Detect which cell encompasses the target text, then output its [X, Y] center coordinate. 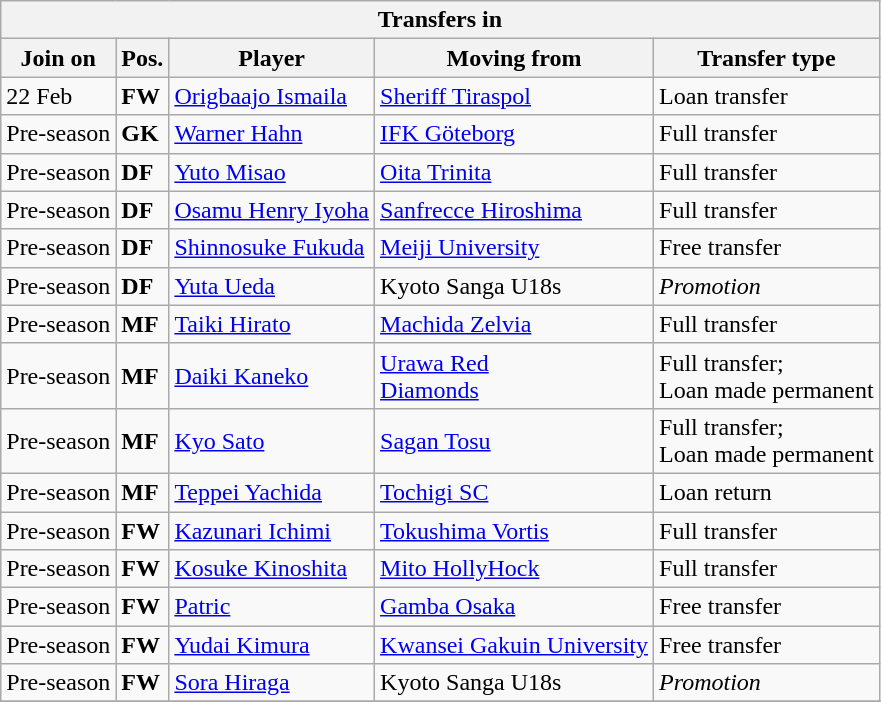
Mito HollyHock [514, 569]
Moving from [514, 58]
Transfer type [767, 58]
Kazunari Ichimi [272, 531]
Sora Hiraga [272, 683]
Gamba Osaka [514, 607]
Tochigi SC [514, 492]
Loan return [767, 492]
Join on [58, 58]
Urawa RedDiamonds [514, 376]
Patric [272, 607]
Pos. [142, 58]
Kosuke Kinoshita [272, 569]
Warner Hahn [272, 134]
Player [272, 58]
Yudai Kimura [272, 645]
IFK Göteborg [514, 134]
Daiki Kaneko [272, 376]
Meiji University [514, 248]
Origbaajo Ismaila [272, 96]
Tokushima Vortis [514, 531]
Taiki Hirato [272, 324]
Kwansei Gakuin University [514, 645]
Machida Zelvia [514, 324]
22 Feb [58, 96]
Yuta Ueda [272, 286]
Oita Trinita [514, 172]
Osamu Henry Iyoha [272, 210]
GK [142, 134]
Loan transfer [767, 96]
Yuto Misao [272, 172]
Kyo Sato [272, 440]
Sheriff Tiraspol [514, 96]
Sagan Tosu [514, 440]
Shinnosuke Fukuda [272, 248]
Sanfrecce Hiroshima [514, 210]
Transfers in [440, 20]
Teppei Yachida [272, 492]
